Determine the (x, y) coordinate at the center of the cell enclosing the given text.  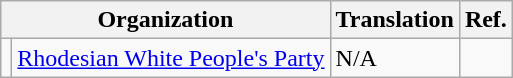
Organization (166, 20)
N/A (394, 58)
Rhodesian White People's Party (171, 58)
Translation (394, 20)
Ref. (486, 20)
